Output the [X, Y] coordinate of the center of the cell containing the given text.  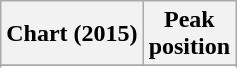
Peakposition [189, 34]
Chart (2015) [72, 34]
